Return the (X, Y) coordinate for the center point of the cell that contains the specified text.  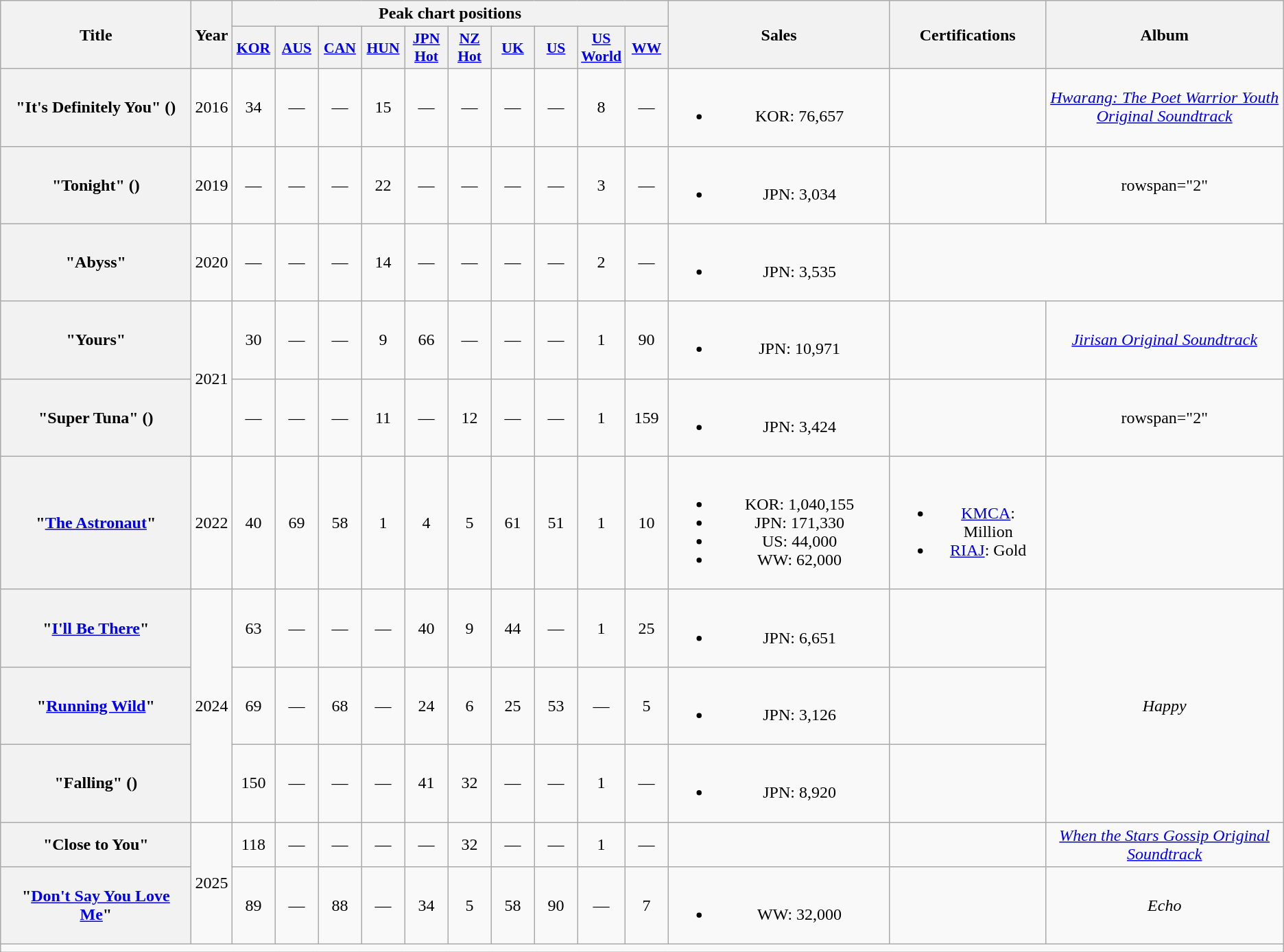
"The Astronaut" (96, 523)
JPN: 10,971 (779, 340)
3 (601, 185)
JPN: 3,424 (779, 417)
Happy (1165, 705)
12 (469, 417)
HUN (383, 48)
68 (340, 705)
61 (513, 523)
KOR: 76,657 (779, 107)
"Tonight" () (96, 185)
2024 (211, 705)
JPN Hot (427, 48)
2019 (211, 185)
JPN: 8,920 (779, 783)
WW (646, 48)
US (556, 48)
4 (427, 523)
"Super Tuna" () (96, 417)
89 (254, 905)
JPN: 3,535 (779, 262)
Hwarang: The Poet Warrior Youth Original Soundtrack (1165, 107)
Album (1165, 34)
"Yours" (96, 340)
7 (646, 905)
2020 (211, 262)
8 (601, 107)
Peak chart positions (450, 14)
2022 (211, 523)
24 (427, 705)
Jirisan Original Soundtrack (1165, 340)
22 (383, 185)
150 (254, 783)
53 (556, 705)
JPN: 6,651 (779, 628)
Title (96, 34)
10 (646, 523)
WW: 32,000 (779, 905)
2021 (211, 379)
AUS (296, 48)
Year (211, 34)
Certifications (967, 34)
"Running Wild" (96, 705)
14 (383, 262)
2016 (211, 107)
JPN: 3,126 (779, 705)
"Abyss" (96, 262)
CAN (340, 48)
6 (469, 705)
KOR: 1,040,155 JPN: 171,330US: 44,000 WW: 62,000 (779, 523)
118 (254, 844)
"Close to You" (96, 844)
US World (601, 48)
44 (513, 628)
11 (383, 417)
JPN: 3,034 (779, 185)
NZHot (469, 48)
"Falling" () (96, 783)
"Don't Say You Love Me" (96, 905)
15 (383, 107)
66 (427, 340)
88 (340, 905)
KMCA: Million RIAJ: Gold (967, 523)
Echo (1165, 905)
"I'll Be There" (96, 628)
51 (556, 523)
"It's Definitely You" () (96, 107)
Sales (779, 34)
159 (646, 417)
41 (427, 783)
KOR (254, 48)
30 (254, 340)
UK (513, 48)
When the Stars Gossip Original Soundtrack (1165, 844)
63 (254, 628)
2025 (211, 883)
2 (601, 262)
